Find where the given text appears and provide that cell's center as (X, Y) coordinate. 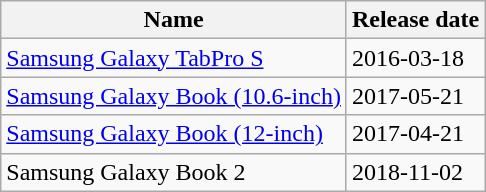
Samsung Galaxy Book (10.6-inch) (174, 96)
2017-05-21 (415, 96)
Samsung Galaxy TabPro S (174, 58)
Samsung Galaxy Book (12-inch) (174, 134)
2016-03-18 (415, 58)
Release date (415, 20)
Name (174, 20)
2017-04-21 (415, 134)
2018-11-02 (415, 172)
Samsung Galaxy Book 2 (174, 172)
